Scan for the cell matching the given text and deliver its (x, y) coordinate at center. 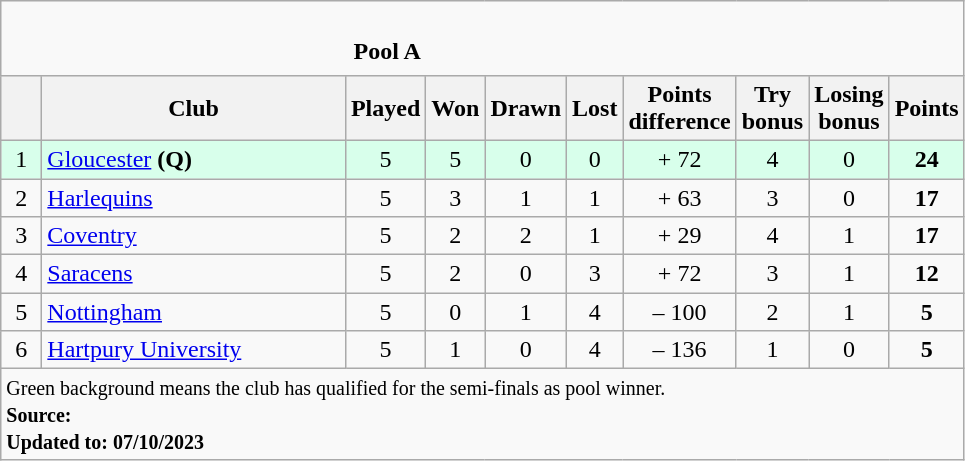
24 (926, 159)
Green background means the club has qualified for the semi-finals as pool winner.Source: Updated to: 07/10/2023 (482, 414)
Saracens (194, 274)
Try bonus (772, 108)
Lost (595, 108)
Harlequins (194, 197)
Hartpury University (194, 350)
Gloucester (Q) (194, 159)
+ 29 (680, 236)
– 136 (680, 350)
Played (385, 108)
Losing bonus (849, 108)
+ 63 (680, 197)
12 (926, 274)
Drawn (526, 108)
– 100 (680, 312)
Points (926, 108)
Points difference (680, 108)
Coventry (194, 236)
6 (22, 350)
Won (456, 108)
Nottingham (194, 312)
Club (194, 108)
